Provide the [X, Y] coordinate of the cell's center where the given text is located.  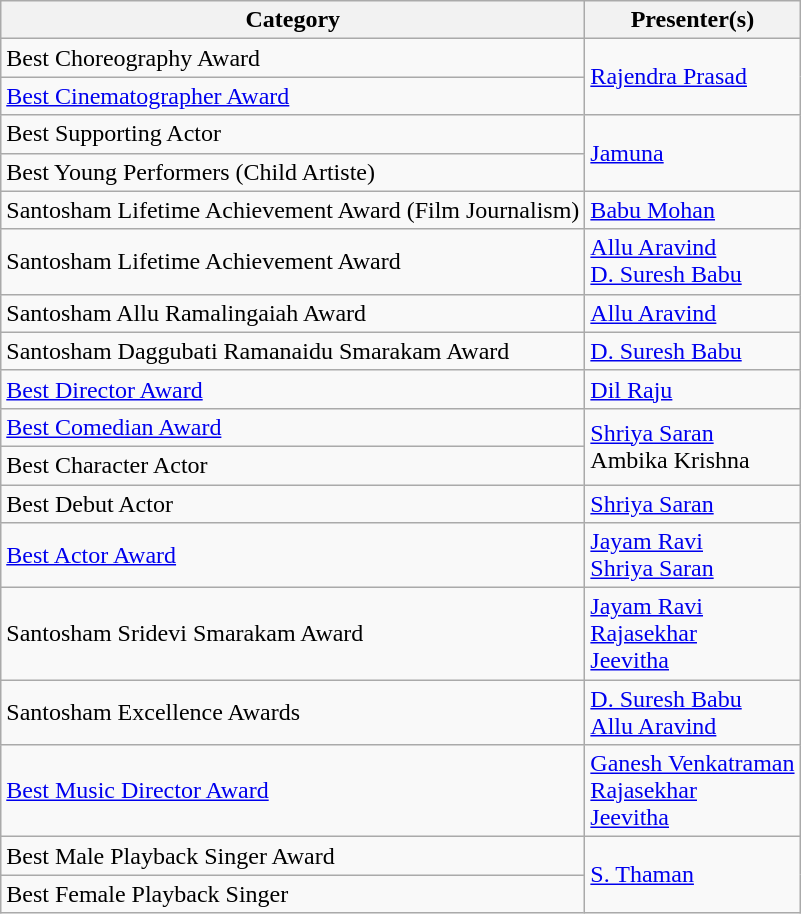
Best Actor Award [293, 556]
Ganesh VenkatramanRajasekharJeevitha [692, 791]
Best Comedian Award [293, 427]
Rajendra Prasad [692, 77]
Allu AravindD. Suresh Babu [692, 262]
Shriya Saran [692, 503]
Santosham Excellence Awards [293, 712]
Santosham Sridevi Smarakam Award [293, 634]
D. Suresh Babu [692, 351]
Santosham Lifetime Achievement Award (Film Journalism) [293, 210]
Best Young Performers (Child Artiste) [293, 172]
Babu Mohan [692, 210]
Santosham Daggubati Ramanaidu Smarakam Award [293, 351]
Best Director Award [293, 389]
Shriya SaranAmbika Krishna [692, 446]
Best Character Actor [293, 465]
Santosham Lifetime Achievement Award [293, 262]
D. Suresh BabuAllu Aravind [692, 712]
Best Supporting Actor [293, 134]
Presenter(s) [692, 20]
Best Music Director Award [293, 791]
Best Choreography Award [293, 58]
Best Male Playback Singer Award [293, 856]
Dil Raju [692, 389]
Best Cinematographer Award [293, 96]
Jayam RaviRajasekharJeevitha [692, 634]
Jamuna [692, 153]
Santosham Allu Ramalingaiah Award [293, 313]
Best Debut Actor [293, 503]
Allu Aravind [692, 313]
S. Thaman [692, 875]
Category [293, 20]
Best Female Playback Singer [293, 894]
Jayam RaviShriya Saran [692, 556]
